From the cell containing the given text, extract its center point as (x, y) coordinate. 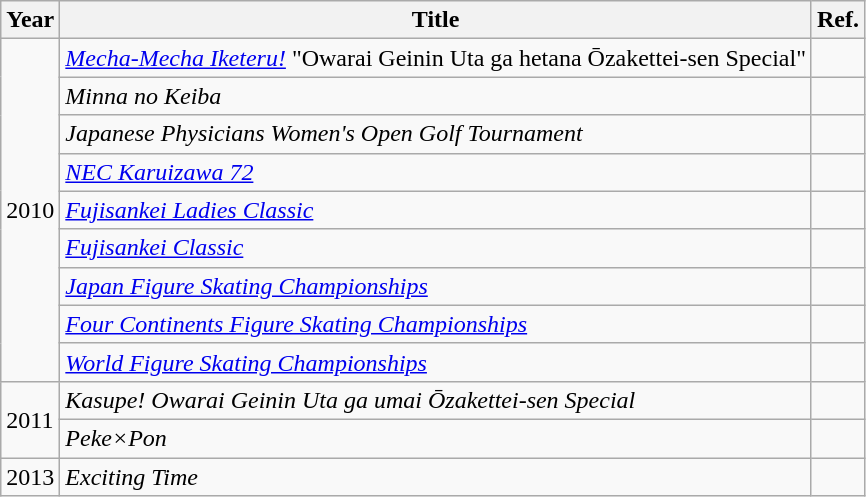
Japan Figure Skating Championships (436, 286)
Minna no Keiba (436, 96)
Fujisankei Ladies Classic (436, 210)
Exciting Time (436, 477)
2010 (30, 210)
Year (30, 20)
2013 (30, 477)
Four Continents Figure Skating Championships (436, 324)
Japanese Physicians Women's Open Golf Tournament (436, 134)
Kasupe! Owarai Geinin Uta ga umai Ōzakettei-sen Special (436, 400)
Mecha-Mecha Iketeru! "Owarai Geinin Uta ga hetana Ōzakettei-sen Special" (436, 58)
Ref. (838, 20)
Title (436, 20)
Peke×Pon (436, 438)
World Figure Skating Championships (436, 362)
2011 (30, 419)
NEC Karuizawa 72 (436, 172)
Fujisankei Classic (436, 248)
